Pinpoint the cell where the given text exists, returning its [x, y] midpoint coordinate. 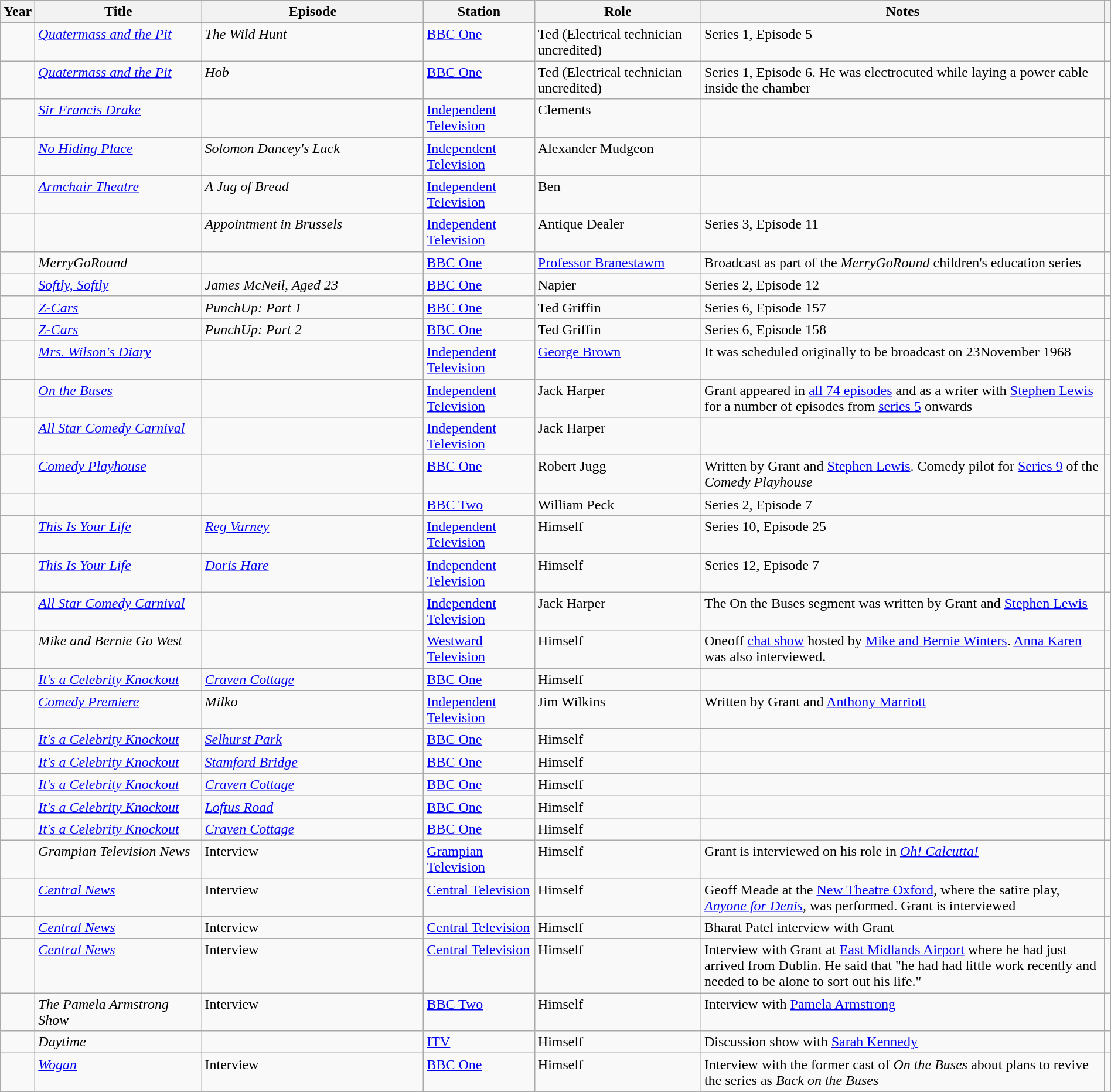
Alexander Mudgeon [618, 156]
The Pamela Armstrong Show [118, 1012]
Discussion show with Sarah Kennedy [902, 1042]
Armchair Theatre [118, 195]
Reg Varney [313, 535]
Station [479, 12]
ITV [479, 1042]
William Peck [618, 505]
Grant appeared in all 74 episodes and as a writer with Stephen Lewis for a number of episodes from series 5 onwards [902, 397]
Clements [618, 118]
Hob [313, 80]
On the Buses [118, 397]
James McNeil, Aged 23 [313, 285]
Antique Dealer [618, 232]
Comedy Playhouse [118, 475]
Professor Branestawm [618, 263]
Mike and Bernie Go West [118, 649]
Interview with the former cast of On the Buses about plans to revive the series as Back on the Buses [902, 1073]
Geoff Meade at the New Theatre Oxford, where the satire play, Anyone for Denis, was performed. Grant is interviewed [902, 897]
Doris Hare [313, 573]
Bharat Patel interview with Grant [902, 928]
Series 1, Episode 6. He was electrocuted while laying a power cable inside the chamber [902, 80]
Written by Grant and Stephen Lewis. Comedy pilot for Series 9 of the Comedy Playhouse [902, 475]
Milko [313, 709]
Solomon Dancey's Luck [313, 156]
Interview with Pamela Armstrong [902, 1012]
Napier [618, 285]
Series 2, Episode 12 [902, 285]
Comedy Premiere [118, 709]
Oneoff chat show hosted by Mike and Bernie Winters. Anna Karen was also interviewed. [902, 649]
Ben [618, 195]
Grampian Television News [118, 859]
Title [118, 12]
Stamford Bridge [313, 762]
A Jug of Bread [313, 195]
Broadcast as part of the MerryGoRound children's education series [902, 263]
Episode [313, 12]
MerryGoRound [118, 263]
Robert Jugg [618, 475]
Loftus Road [313, 807]
Selhurst Park [313, 740]
PunchUp: Part 1 [313, 307]
George Brown [618, 360]
Westward Television [479, 649]
The On the Buses segment was written by Grant and Stephen Lewis [902, 611]
Daytime [118, 1042]
Appointment in Brussels [313, 232]
Series 12, Episode 7 [902, 573]
Notes [902, 12]
Series 3, Episode 11 [902, 232]
Series 1, Episode 5 [902, 42]
Series 10, Episode 25 [902, 535]
Mrs. Wilson's Diary [118, 360]
Series 6, Episode 157 [902, 307]
Series 2, Episode 7 [902, 505]
Written by Grant and Anthony Marriott [902, 709]
Softly, Softly [118, 285]
Wogan [118, 1073]
Sir Francis Drake [118, 118]
The Wild Hunt [313, 42]
PunchUp: Part 2 [313, 329]
It was scheduled originally to be broadcast on 23November 1968 [902, 360]
Grampian Television [479, 859]
Role [618, 12]
Year [18, 12]
Series 6, Episode 158 [902, 329]
Jim Wilkins [618, 709]
Grant is interviewed on his role in Oh! Calcutta! [902, 859]
No Hiding Place [118, 156]
